Scan for the cell matching the given text and deliver its [X, Y] coordinate at center. 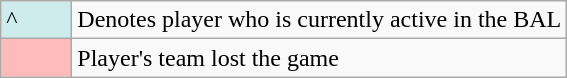
Player's team lost the game [320, 58]
Denotes player who is currently active in the BAL [320, 20]
^ [36, 20]
